From the cell containing the given text, extract its center point as [x, y] coordinate. 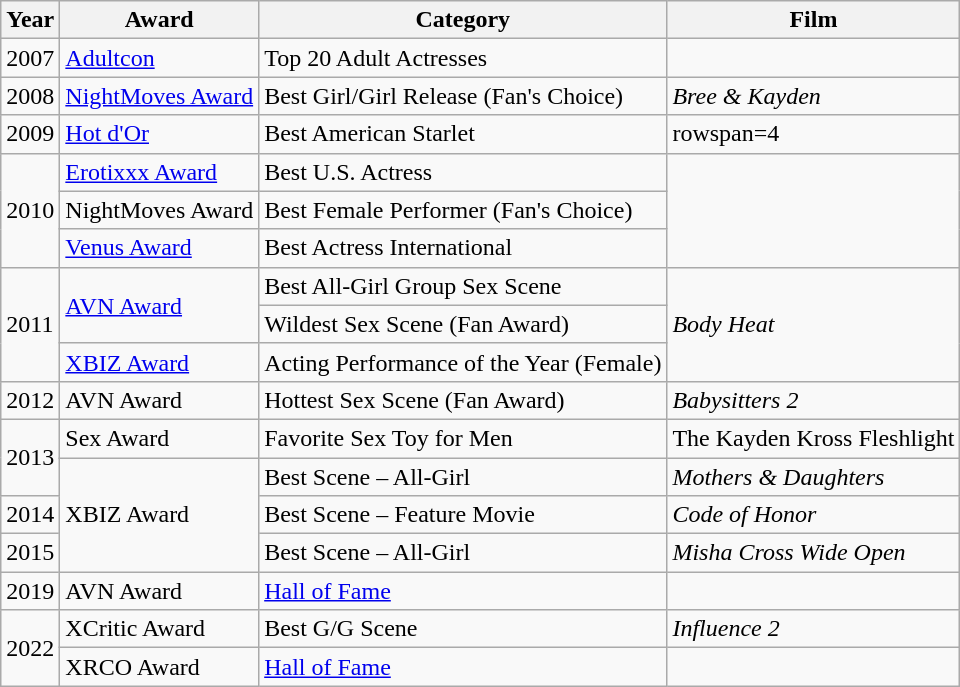
Best Actress International [463, 248]
2022 [30, 648]
Best American Starlet [463, 134]
Body Heat [814, 324]
Mothers & Daughters [814, 477]
Category [463, 20]
Sex Award [160, 438]
Wildest Sex Scene (Fan Award) [463, 324]
Best Girl/Girl Release (Fan's Choice) [463, 96]
2010 [30, 210]
2012 [30, 400]
Acting Performance of the Year (Female) [463, 362]
2019 [30, 591]
Adultcon [160, 58]
Favorite Sex Toy for Men [463, 438]
Hot d'Or [160, 134]
2011 [30, 324]
Venus Award [160, 248]
Babysitters 2 [814, 400]
2013 [30, 457]
Misha Cross Wide Open [814, 553]
Top 20 Adult Actresses [463, 58]
Erotixxx Award [160, 172]
Film [814, 20]
Best All-Girl Group Sex Scene [463, 286]
Bree & Kayden [814, 96]
2014 [30, 515]
Influence 2 [814, 629]
2008 [30, 96]
Best G/G Scene [463, 629]
2007 [30, 58]
XCritic Award [160, 629]
XRCO Award [160, 667]
Code of Honor [814, 515]
2015 [30, 553]
Award [160, 20]
rowspan=4 [814, 134]
2009 [30, 134]
Best U.S. Actress [463, 172]
Best Scene – Feature Movie [463, 515]
Year [30, 20]
Best Female Performer (Fan's Choice) [463, 210]
The Kayden Kross Fleshlight [814, 438]
Hottest Sex Scene (Fan Award) [463, 400]
